Detect which cell encompasses the target text, then output its [x, y] center coordinate. 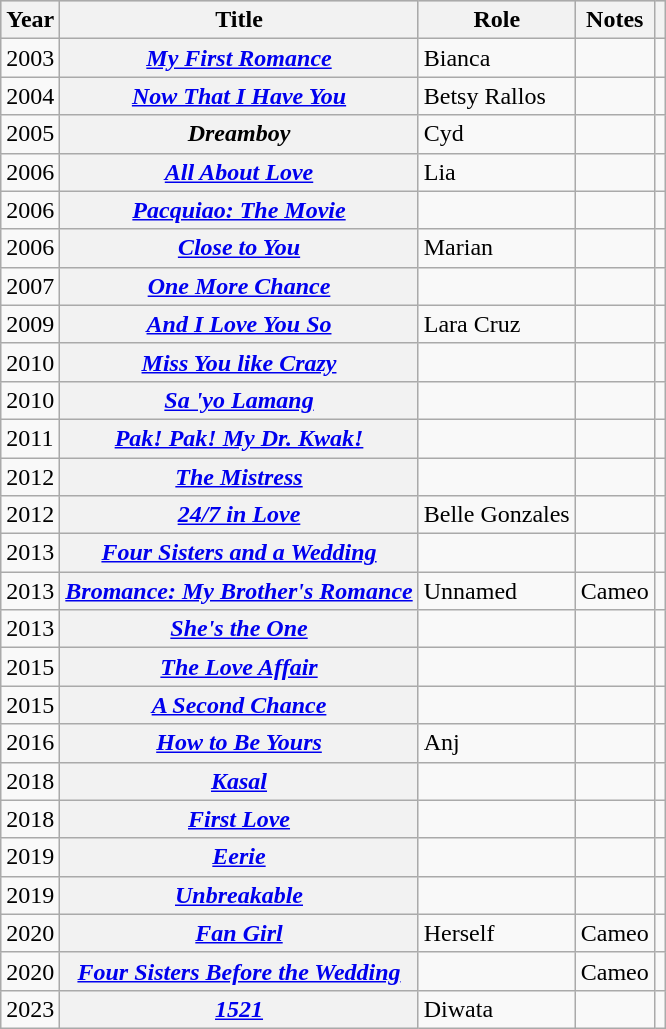
Sa 'yo Lamang [239, 400]
Eerie [239, 857]
How to Be Yours [239, 743]
Four Sisters and a Wedding [239, 553]
Lia [496, 172]
Role [496, 20]
2023 [30, 1009]
And I Love You So [239, 324]
2005 [30, 134]
Title [239, 20]
Bromance: My Brother's Romance [239, 591]
2009 [30, 324]
Four Sisters Before the Wedding [239, 971]
The Love Affair [239, 667]
Miss You like Crazy [239, 362]
A Second Chance [239, 705]
Herself [496, 933]
1521 [239, 1009]
Pak! Pak! My Dr. Kwak! [239, 438]
2004 [30, 96]
Dreamboy [239, 134]
Now That I Have You [239, 96]
2016 [30, 743]
First Love [239, 819]
Notes [614, 20]
All About Love [239, 172]
Year [30, 20]
She's the One [239, 629]
The Mistress [239, 477]
Pacquiao: The Movie [239, 210]
Anj [496, 743]
Kasal [239, 781]
24/7 in Love [239, 515]
Cyd [496, 134]
Close to You [239, 248]
Diwata [496, 1009]
2003 [30, 58]
Unnamed [496, 591]
Belle Gonzales [496, 515]
Bianca [496, 58]
2007 [30, 286]
Fan Girl [239, 933]
One More Chance [239, 286]
Lara Cruz [496, 324]
Marian [496, 248]
2011 [30, 438]
Betsy Rallos [496, 96]
Unbreakable [239, 895]
My First Romance [239, 58]
